Return (x, y) of the center of cell containing provided text 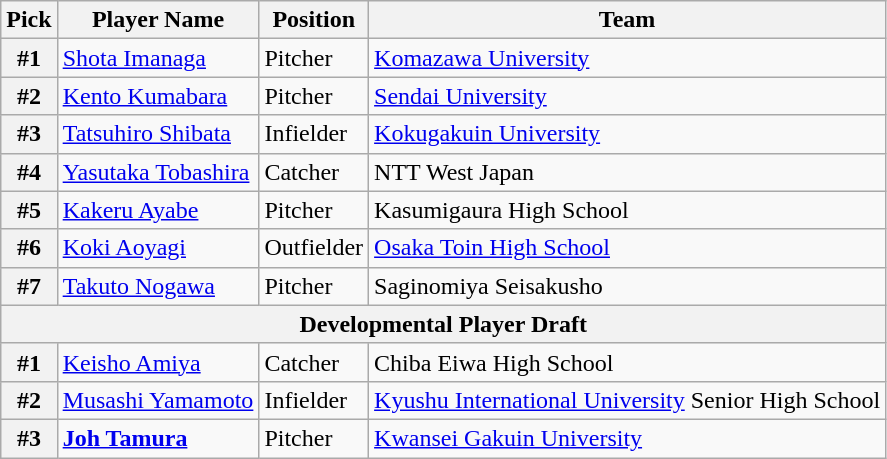
Kakeru Ayabe (158, 210)
Shota Imanaga (158, 58)
Outfielder (314, 248)
Kasumigaura High School (628, 210)
Musashi Yamamoto (158, 400)
Player Name (158, 20)
Takuto Nogawa (158, 286)
Position (314, 20)
Komazawa University (628, 58)
Kento Kumabara (158, 96)
#4 (29, 172)
Tatsuhiro Shibata (158, 134)
#6 (29, 248)
Pick (29, 20)
Sendai University (628, 96)
Joh Tamura (158, 438)
Keisho Amiya (158, 362)
Osaka Toin High School (628, 248)
#7 (29, 286)
Developmental Player Draft (444, 324)
#5 (29, 210)
Yasutaka Tobashira (158, 172)
Chiba Eiwa High School (628, 362)
Kokugakuin University (628, 134)
Kwansei Gakuin University (628, 438)
Kyushu International University Senior High School (628, 400)
Team (628, 20)
Saginomiya Seisakusho (628, 286)
Koki Aoyagi (158, 248)
NTT West Japan (628, 172)
